Locate the cell with the specified text and output its (x, y) center coordinate. 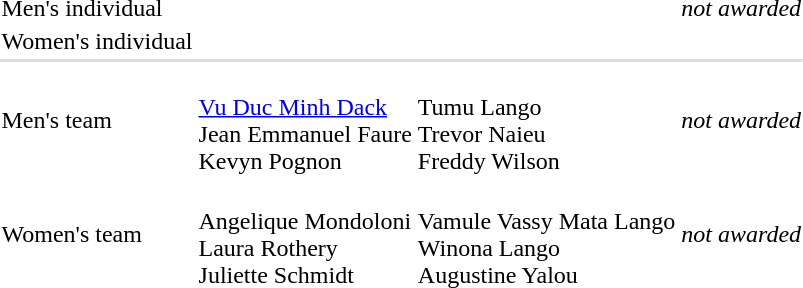
not awarded (742, 120)
Tumu Lango Trevor Naieu Freddy Wilson (546, 120)
Men's team (97, 120)
Vu Duc Minh DackJean Emmanuel FaureKevyn Pognon (305, 120)
Women's individual (97, 41)
